Determine the (x, y) coordinate at the center of the cell enclosing the given text.  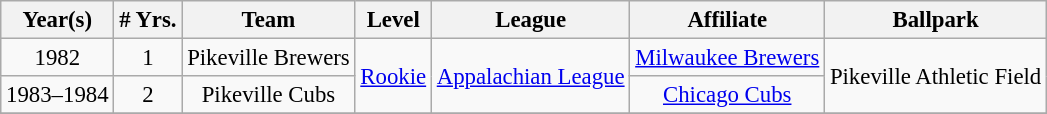
Pikeville Cubs (268, 95)
Pikeville Athletic Field (936, 76)
1983–1984 (58, 95)
Appalachian League (530, 76)
Milwaukee Brewers (728, 58)
1 (148, 58)
2 (148, 95)
Rookie (393, 76)
Pikeville Brewers (268, 58)
1982 (58, 58)
Chicago Cubs (728, 95)
Affiliate (728, 20)
Team (268, 20)
League (530, 20)
# Yrs. (148, 20)
Ballpark (936, 20)
Year(s) (58, 20)
Level (393, 20)
